Pinpoint the cell where the given text exists, returning its (x, y) midpoint coordinate. 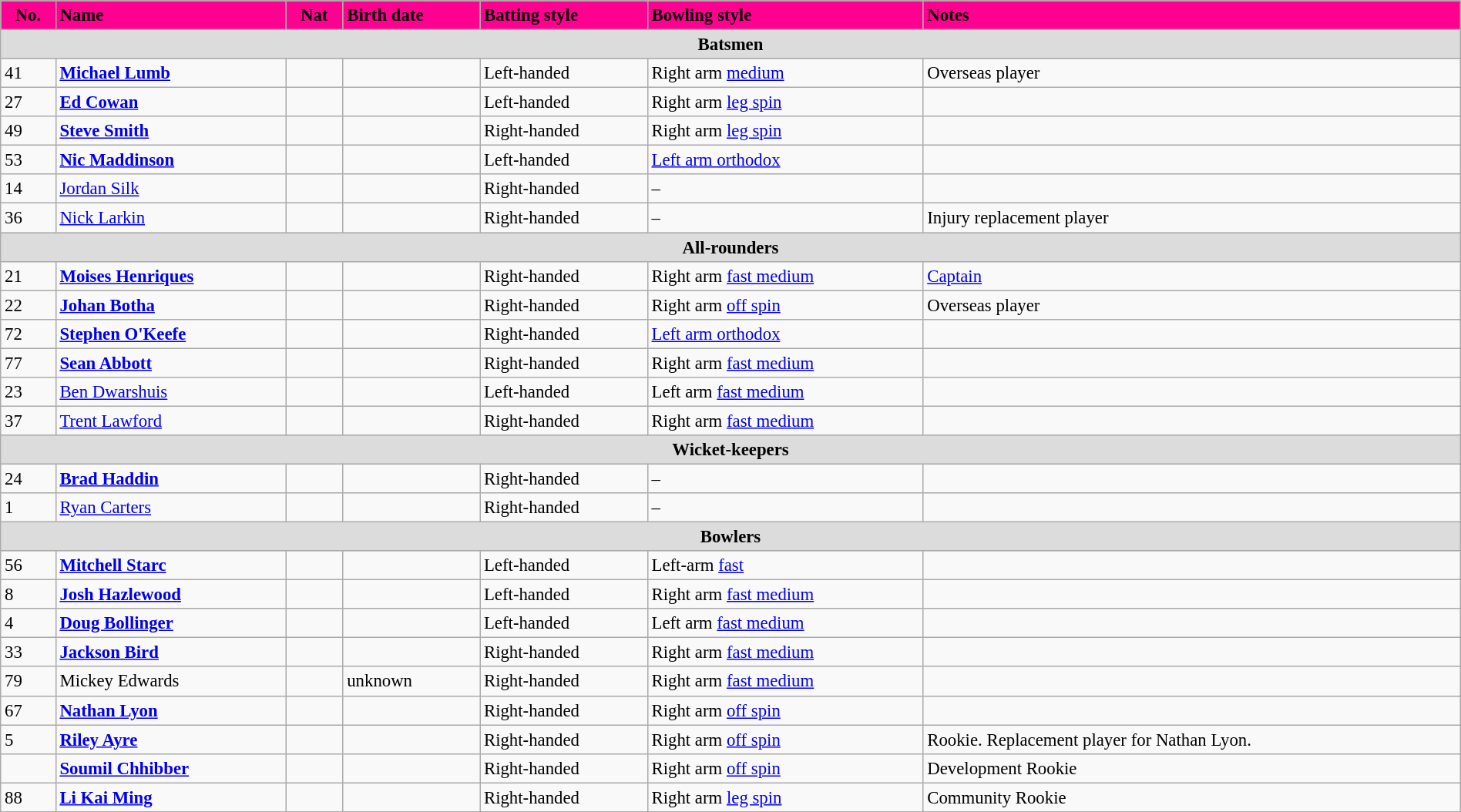
Injury replacement player (1191, 218)
Michael Lumb (170, 73)
4 (28, 623)
Wicket-keepers (730, 450)
Development Rookie (1191, 768)
Nick Larkin (170, 218)
Trent Lawford (170, 421)
Sean Abbott (170, 363)
49 (28, 131)
72 (28, 334)
23 (28, 392)
37 (28, 421)
Mitchell Starc (170, 565)
77 (28, 363)
27 (28, 102)
unknown (411, 682)
Right arm medium (785, 73)
Nat (314, 15)
Doug Bollinger (170, 623)
5 (28, 740)
41 (28, 73)
Name (170, 15)
Stephen O'Keefe (170, 334)
Bowling style (785, 15)
Jordan Silk (170, 189)
Community Rookie (1191, 797)
67 (28, 710)
Ben Dwarshuis (170, 392)
Captain (1191, 276)
Riley Ayre (170, 740)
14 (28, 189)
79 (28, 682)
Josh Hazlewood (170, 595)
Nathan Lyon (170, 710)
Rookie. Replacement player for Nathan Lyon. (1191, 740)
Ryan Carters (170, 508)
Johan Botha (170, 305)
56 (28, 565)
Notes (1191, 15)
Batting style (564, 15)
33 (28, 653)
8 (28, 595)
Left-arm fast (785, 565)
21 (28, 276)
Jackson Bird (170, 653)
No. (28, 15)
53 (28, 160)
1 (28, 508)
88 (28, 797)
Batsmen (730, 45)
36 (28, 218)
Steve Smith (170, 131)
Mickey Edwards (170, 682)
All-rounders (730, 247)
22 (28, 305)
Li Kai Ming (170, 797)
Birth date (411, 15)
Ed Cowan (170, 102)
24 (28, 478)
Soumil Chhibber (170, 768)
Moises Henriques (170, 276)
Bowlers (730, 537)
Brad Haddin (170, 478)
Nic Maddinson (170, 160)
